Capture the cell that displays the provided text and extract its (X, Y) central coordinate. 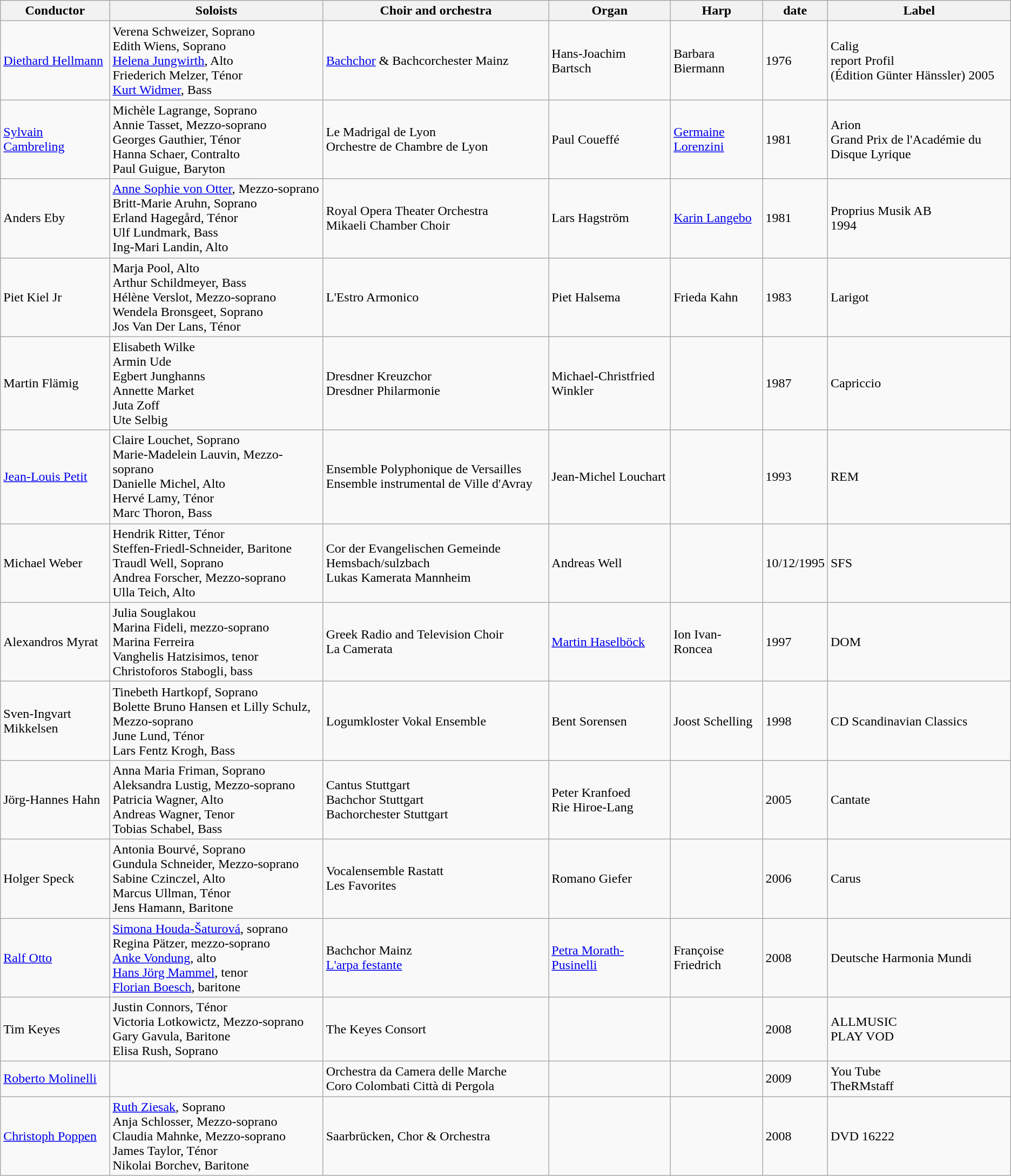
SFS (919, 563)
2006 (795, 878)
Alexandros Myrat (55, 642)
Ensemble Polyphonique de VersaillesEnsemble instrumental de Ville d'Avray (436, 476)
1998 (795, 721)
Romano Giefer (610, 878)
Dresdner KreuzchorDresdner Philarmonie (436, 384)
Capriccio (919, 384)
Bachchor MainzL'arpa festante (436, 958)
Martin Flämig (55, 384)
Le Madrigal de LyonOrchestre de Chambre de Lyon (436, 139)
Verena Schweizer, SopranoEdith Wiens, SopranoHelena Jungwirth, AltoFriederich Melzer, TénorKurt Widmer, Bass (216, 61)
Paul Coueffé (610, 139)
Orchestra da Camera delle MarcheCoro Colombati Città di Pergola (436, 1079)
CD Scandinavian Classics (919, 721)
Cantate (919, 799)
Royal Opera Theater OrchestraMikaeli Chamber Choir (436, 218)
Michael-Christfried Winkler (610, 384)
Jean-Michel Louchart (610, 476)
1976 (795, 61)
DVD 16222 (919, 1136)
Proprius Musik AB1994 (919, 218)
Andreas Well (610, 563)
Soloists (216, 11)
Caligreport Profil(Édition Günter Hänssler) 2005 (919, 61)
Saarbrücken, Chor & Orchestra (436, 1136)
L'Estro Armonico (436, 297)
Barbara Biermann (717, 61)
Bachchor & Bachcorchester Mainz (436, 61)
Christoph Poppen (55, 1136)
Organ (610, 11)
Cantus StuttgartBachchor StuttgartBachorchester Stuttgart (436, 799)
ArionGrand Prix de l'Académie du Disque Lyrique (919, 139)
Tinebeth Hartkopf, SopranoBolette Bruno Hansen et Lilly Schulz, Mezzo-sopranoJune Lund, TénorLars Fentz Krogh, Bass (216, 721)
Simona Houda-Šaturová, sopranoRegina Pätzer, mezzo-sopranoAnke Vondung, altoHans Jörg Mammel, tenorFlorian Boesch, baritone (216, 958)
Roberto Molinelli (55, 1079)
Ralf Otto (55, 958)
Germaine Lorenzini (717, 139)
Jörg-Hannes Hahn (55, 799)
ALLMUSICPLAY VOD (919, 1030)
Lars Hagström (610, 218)
REM (919, 476)
Marja Pool, AltoArthur Schildmeyer, BassHélène Verslot, Mezzo-sopranoWendela Bronsgeet, SopranoJos Van Der Lans, Ténor (216, 297)
Choir and orchestra (436, 11)
date (795, 11)
Sylvain Cambreling (55, 139)
1983 (795, 297)
1993 (795, 476)
Hans-Joachim Bartsch (610, 61)
Justin Connors, TénorVictoria Lotkowictz, Mezzo-sopranoGary Gavula, BaritoneElisa Rush, Soprano (216, 1030)
Antonia Bourvé, SopranoGundula Schneider, Mezzo-sopranoSabine Czinczel, AltoMarcus Ullman, TénorJens Hamann, Baritone (216, 878)
Julia SouglakouMarina Fideli, mezzo-sopranoMarina FerreiraVanghelis Hatzisimos, tenorChristoforos Stabogli, bass (216, 642)
Greek Radio and Television ChoirLa Camerata (436, 642)
Anne Sophie von Otter, Mezzo-sopranoBritt-Marie Aruhn, SopranoErland Hagegård, TénorUlf Lundmark, BassIng-Mari Landin, Alto (216, 218)
Ion Ivan-Roncea (717, 642)
Ruth Ziesak, SopranoAnja Schlosser, Mezzo-sopranoClaudia Mahnke, Mezzo-sopranoJames Taylor, TénorNikolai Borchev, Baritone (216, 1136)
Petra Morath-Pusinelli (610, 958)
DOM (919, 642)
Carus (919, 878)
Jean-Louis Petit (55, 476)
Karin Langebo (717, 218)
Michael Weber (55, 563)
Label (919, 11)
Holger Speck (55, 878)
2005 (795, 799)
Hendrik Ritter, TénorSteffen-Friedl-Schneider, BaritoneTraudl Well, SopranoAndrea Forscher, Mezzo-sopranoUlla Teich, Alto (216, 563)
Joost Schelling (717, 721)
Piet Halsema (610, 297)
Diethard Hellmann (55, 61)
Françoise Friedrich (717, 958)
2009 (795, 1079)
Anna Maria Friman, SopranoAleksandra Lustig, Mezzo-sopranoPatricia Wagner, AltoAndreas Wagner, TenorTobias Schabel, Bass (216, 799)
1997 (795, 642)
Martin Haselböck (610, 642)
Tim Keyes (55, 1030)
Anders Eby (55, 218)
Elisabeth WilkeArmin UdeEgbert JunghannsAnnette MarketJuta ZoffUte Selbig (216, 384)
Vocalensemble RastattLes Favorites (436, 878)
1987 (795, 384)
Logumkloster Vokal Ensemble (436, 721)
Conductor (55, 11)
10/12/1995 (795, 563)
Peter KranfoedRie Hiroe-Lang (610, 799)
Cor der Evangelischen Gemeinde Hemsbach/sulzbachLukas Kamerata Mannheim (436, 563)
Frieda Kahn (717, 297)
Harp (717, 11)
Piet Kiel Jr (55, 297)
Larigot (919, 297)
Michèle Lagrange, SopranoAnnie Tasset, Mezzo-sopranoGeorges Gauthier, TénorHanna Schaer, ContraltoPaul Guigue, Baryton (216, 139)
The Keyes Consort (436, 1030)
Deutsche Harmonia Mundi (919, 958)
Sven-Ingvart Mikkelsen (55, 721)
Claire Louchet, SopranoMarie-Madelein Lauvin, Mezzo-sopranoDanielle Michel, AltoHervé Lamy, TénorMarc Thoron, Bass (216, 476)
You TubeTheRMstaff (919, 1079)
Bent Sorensen (610, 721)
